Capture the cell that displays the provided text and extract its (X, Y) central coordinate. 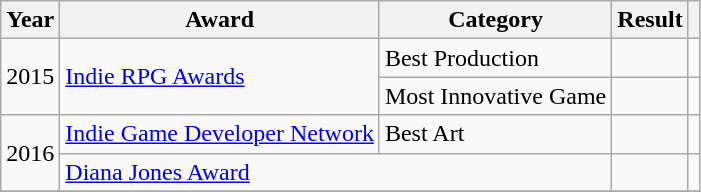
Best Art (495, 134)
2016 (30, 153)
Category (495, 20)
Year (30, 20)
Indie Game Developer Network (220, 134)
Result (650, 20)
Award (220, 20)
Diana Jones Award (336, 172)
2015 (30, 77)
Indie RPG Awards (220, 77)
Most Innovative Game (495, 96)
Best Production (495, 58)
